Identify which cell holds the provided text, then report its [x, y] central coordinate. 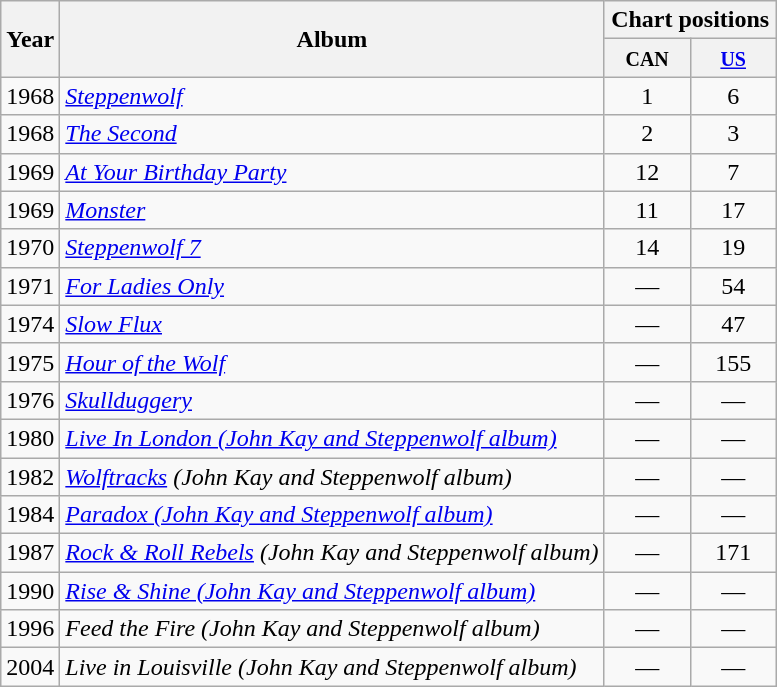
17 [733, 210]
Skullduggery [332, 400]
Year [30, 39]
Rock & Roll Rebels (John Kay and Steppenwolf album) [332, 553]
6 [733, 96]
Hour of the Wolf [332, 362]
47 [733, 324]
Paradox (John Kay and Steppenwolf album) [332, 515]
11 [647, 210]
Chart positions [690, 20]
54 [733, 286]
12 [647, 172]
Album [332, 39]
1976 [30, 400]
171 [733, 553]
Live In London (John Kay and Steppenwolf album) [332, 438]
2 [647, 134]
1971 [30, 286]
1996 [30, 629]
Monster [332, 210]
1 [647, 96]
At Your Birthday Party [332, 172]
1980 [30, 438]
For Ladies Only [332, 286]
155 [733, 362]
2004 [30, 667]
Rise & Shine (John Kay and Steppenwolf album) [332, 591]
US [733, 58]
Steppenwolf 7 [332, 248]
1974 [30, 324]
19 [733, 248]
Slow Flux [332, 324]
7 [733, 172]
1982 [30, 477]
Steppenwolf [332, 96]
14 [647, 248]
Feed the Fire (John Kay and Steppenwolf album) [332, 629]
Live in Louisville (John Kay and Steppenwolf album) [332, 667]
1984 [30, 515]
1990 [30, 591]
CAN [647, 58]
The Second [332, 134]
1970 [30, 248]
3 [733, 134]
1987 [30, 553]
1975 [30, 362]
Wolftracks (John Kay and Steppenwolf album) [332, 477]
